Provide the (x, y) coordinate of the cell's center where the given text is located.  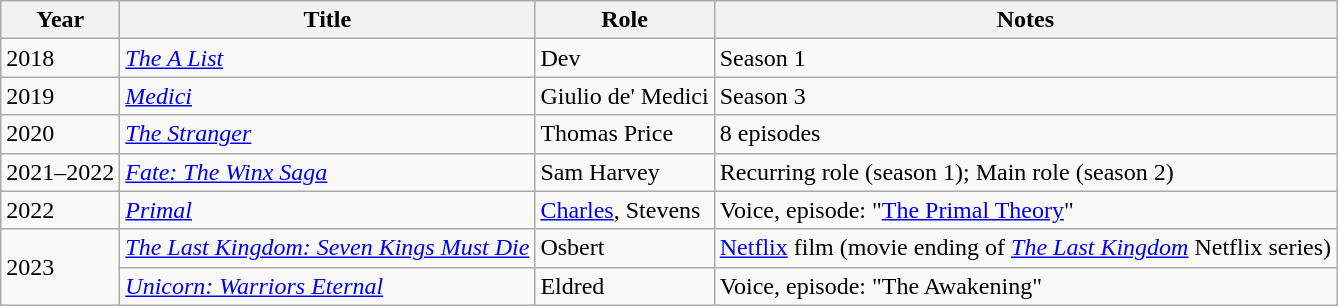
Eldred (624, 286)
2022 (60, 210)
Title (328, 20)
Primal (328, 210)
8 episodes (1025, 134)
Netflix film (movie ending of The Last Kingdom Netflix series) (1025, 248)
2020 (60, 134)
Voice, episode: "The Primal Theory" (1025, 210)
The Stranger (328, 134)
2021–2022 (60, 172)
Year (60, 20)
2019 (60, 96)
Role (624, 20)
Season 1 (1025, 58)
Unicorn: Warriors Eternal (328, 286)
Fate: The Winx Saga (328, 172)
Charles, Stevens (624, 210)
Thomas Price (624, 134)
Dev (624, 58)
Sam Harvey (624, 172)
2023 (60, 267)
The Last Kingdom: Seven Kings Must Die (328, 248)
Osbert (624, 248)
Voice, episode: "The Awakening" (1025, 286)
Recurring role (season 1); Main role (season 2) (1025, 172)
2018 (60, 58)
Medici (328, 96)
The A List (328, 58)
Giulio de' Medici (624, 96)
Notes (1025, 20)
Season 3 (1025, 96)
